Capture the cell that displays the provided text and extract its [X, Y] central coordinate. 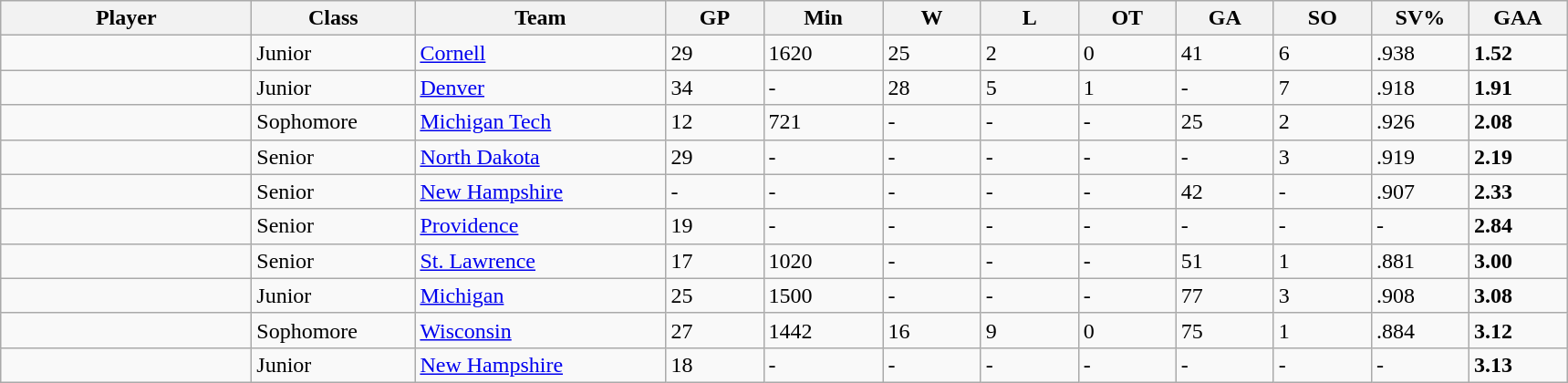
2.84 [1518, 226]
Providence [540, 226]
6 [1323, 53]
7 [1323, 88]
3.00 [1518, 261]
GA [1224, 18]
27 [715, 330]
Player [126, 18]
16 [932, 330]
75 [1224, 330]
.938 [1419, 53]
1020 [823, 261]
42 [1224, 191]
L [1029, 18]
Denver [540, 88]
GP [715, 18]
Min [823, 18]
51 [1224, 261]
1620 [823, 53]
OT [1127, 18]
41 [1224, 53]
3.13 [1518, 365]
721 [823, 122]
2.08 [1518, 122]
Michigan [540, 295]
GAA [1518, 18]
18 [715, 365]
1.52 [1518, 53]
.926 [1419, 122]
.881 [1419, 261]
3.08 [1518, 295]
28 [932, 88]
Cornell [540, 53]
St. Lawrence [540, 261]
.919 [1419, 157]
1.91 [1518, 88]
34 [715, 88]
Class [334, 18]
17 [715, 261]
North Dakota [540, 157]
9 [1029, 330]
2.19 [1518, 157]
SV% [1419, 18]
1442 [823, 330]
77 [1224, 295]
3.12 [1518, 330]
Team [540, 18]
12 [715, 122]
.884 [1419, 330]
Michigan Tech [540, 122]
.918 [1419, 88]
.907 [1419, 191]
19 [715, 226]
5 [1029, 88]
W [932, 18]
Wisconsin [540, 330]
2.33 [1518, 191]
SO [1323, 18]
1500 [823, 295]
.908 [1419, 295]
